Detect which cell encompasses the target text, then output its (X, Y) center coordinate. 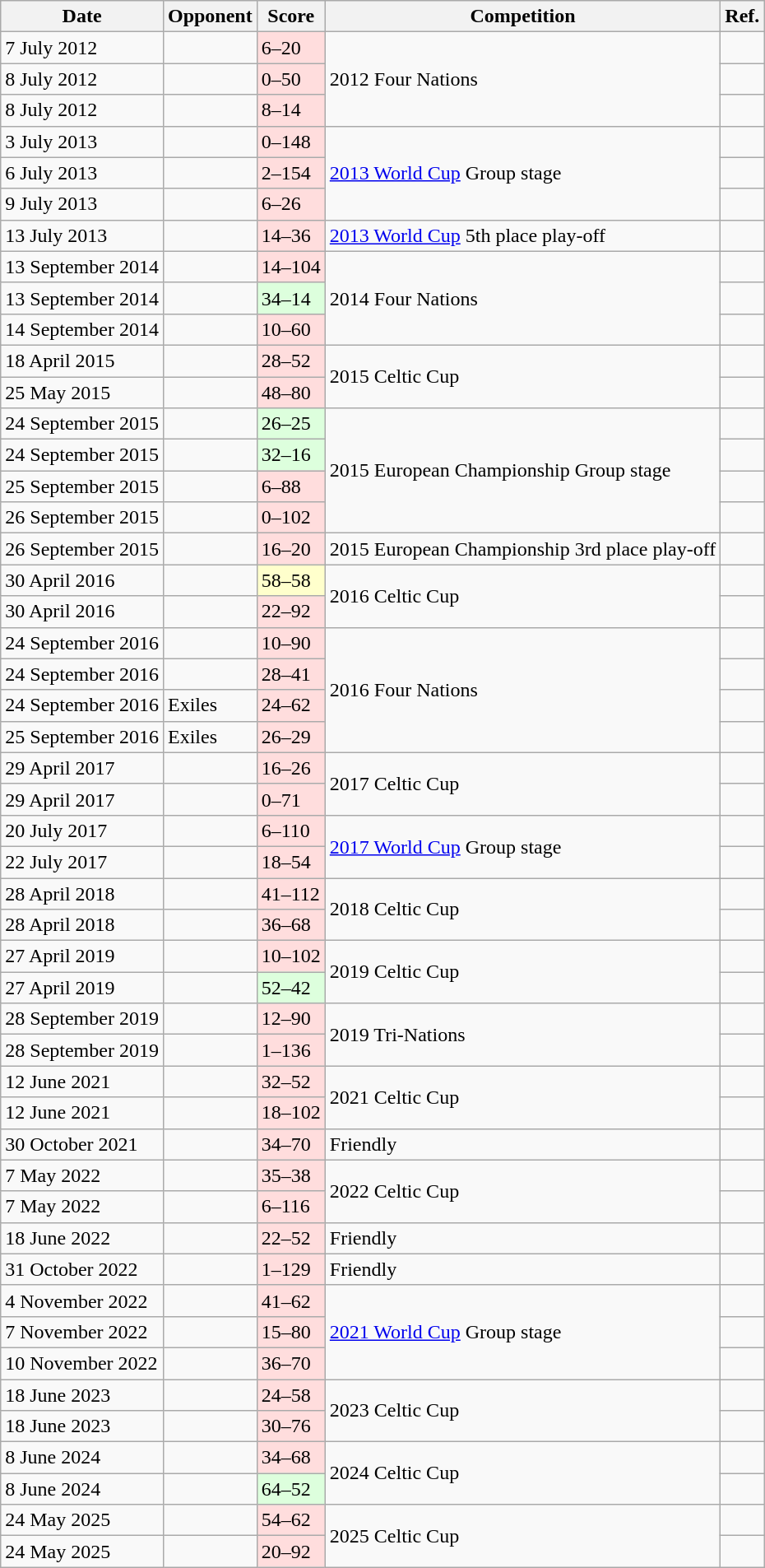
2016 Four Nations (523, 690)
25 May 2015 (82, 393)
22 July 2017 (82, 862)
2024 Celtic Cup (523, 1473)
26–29 (291, 737)
25 September 2015 (82, 486)
6–88 (291, 486)
18 April 2015 (82, 361)
0–102 (291, 518)
30–76 (291, 1426)
18 June 2022 (82, 1238)
35–38 (291, 1175)
6 July 2013 (82, 173)
2023 Celtic Cup (523, 1411)
0–148 (291, 142)
Ref. (742, 16)
28–52 (291, 361)
2017 Celtic Cup (523, 784)
6–116 (291, 1207)
31 October 2022 (82, 1269)
0–50 (291, 79)
22–92 (291, 612)
2021 World Cup Group stage (523, 1332)
16–26 (291, 768)
10–102 (291, 956)
41–112 (291, 893)
25 September 2016 (82, 737)
34–70 (291, 1144)
34–68 (291, 1458)
20–92 (291, 1552)
26–25 (291, 424)
54–62 (291, 1520)
14 September 2014 (82, 329)
6–26 (291, 204)
7 November 2022 (82, 1332)
24–62 (291, 705)
1–129 (291, 1269)
Score (291, 16)
1–136 (291, 1050)
2015 European Championship Group stage (523, 471)
32–16 (291, 455)
14–104 (291, 267)
2025 Celtic Cup (523, 1536)
15–80 (291, 1332)
10–60 (291, 329)
6–110 (291, 831)
16–20 (291, 549)
Competition (523, 16)
18–54 (291, 862)
34–14 (291, 298)
6–20 (291, 48)
2014 Four Nations (523, 298)
20 July 2017 (82, 831)
10 November 2022 (82, 1363)
30 October 2021 (82, 1144)
13 July 2013 (82, 235)
41–62 (291, 1300)
3 July 2013 (82, 142)
2021 Celtic Cup (523, 1097)
24–58 (291, 1395)
48–80 (291, 393)
52–42 (291, 988)
7 July 2012 (82, 48)
2018 Celtic Cup (523, 909)
2015 Celtic Cup (523, 376)
18–102 (291, 1113)
9 July 2013 (82, 204)
12–90 (291, 1019)
2022 Celtic Cup (523, 1191)
64–52 (291, 1489)
2019 Tri-Nations (523, 1035)
2013 World Cup Group stage (523, 173)
14–36 (291, 235)
2019 Celtic Cup (523, 972)
2015 European Championship 3rd place play-off (523, 549)
10–90 (291, 643)
0–71 (291, 799)
58–58 (291, 580)
2016 Celtic Cup (523, 596)
Date (82, 16)
2–154 (291, 173)
8–14 (291, 110)
22–52 (291, 1238)
2013 World Cup 5th place play-off (523, 235)
Opponent (210, 16)
28–41 (291, 674)
2012 Four Nations (523, 79)
36–70 (291, 1363)
32–52 (291, 1082)
36–68 (291, 925)
2017 World Cup Group stage (523, 846)
4 November 2022 (82, 1300)
